Identify which cell holds the provided text, then report its (x, y) central coordinate. 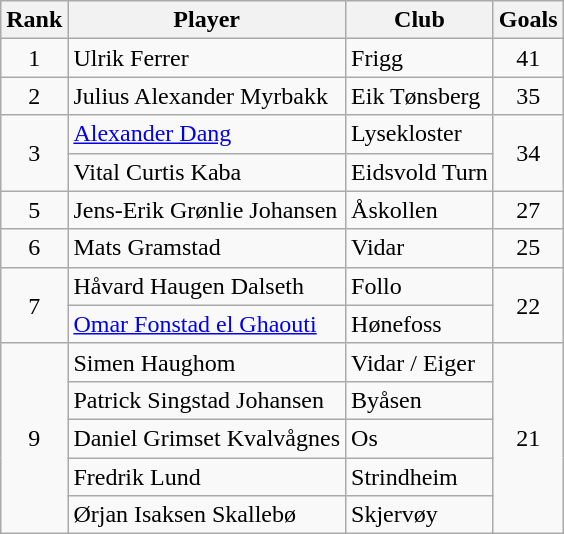
34 (528, 153)
Ulrik Ferrer (207, 58)
Eidsvold Turn (420, 172)
Vidar (420, 248)
22 (528, 305)
Fredrik Lund (207, 477)
Byåsen (420, 400)
Club (420, 20)
Patrick Singstad Johansen (207, 400)
Os (420, 438)
Mats Gramstad (207, 248)
25 (528, 248)
Ørjan Isaksen Skallebø (207, 515)
3 (34, 153)
Alexander Dang (207, 134)
Follo (420, 286)
35 (528, 96)
Lysekloster (420, 134)
Strindheim (420, 477)
Daniel Grimset Kvalvågnes (207, 438)
Åskollen (420, 210)
Jens-Erik Grønlie Johansen (207, 210)
6 (34, 248)
Julius Alexander Myrbakk (207, 96)
Skjervøy (420, 515)
Player (207, 20)
27 (528, 210)
Goals (528, 20)
Omar Fonstad el Ghaouti (207, 324)
Håvard Haugen Dalseth (207, 286)
Eik Tønsberg (420, 96)
1 (34, 58)
7 (34, 305)
Vital Curtis Kaba (207, 172)
Vidar / Eiger (420, 362)
Frigg (420, 58)
9 (34, 438)
41 (528, 58)
2 (34, 96)
Hønefoss (420, 324)
Simen Haughom (207, 362)
5 (34, 210)
Rank (34, 20)
21 (528, 438)
